Return [X, Y] of the center of cell containing provided text 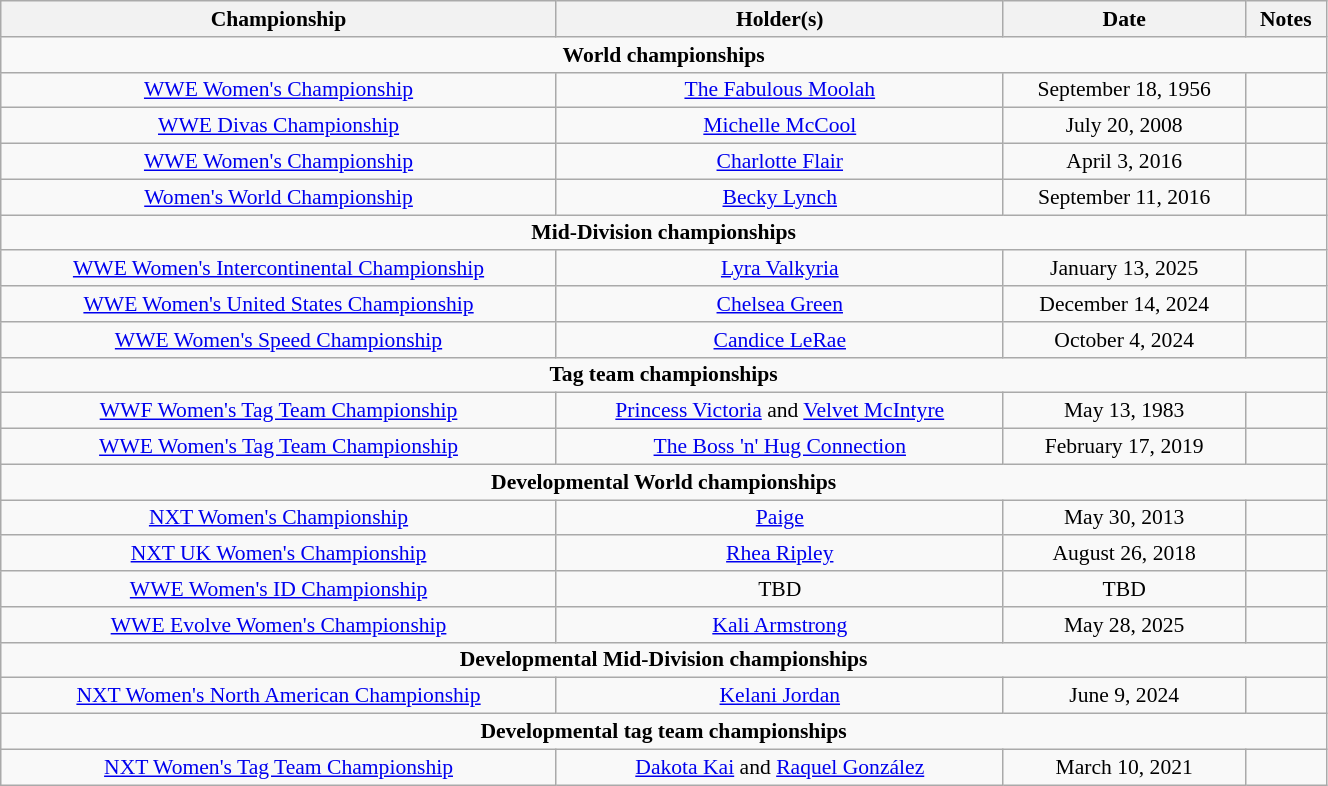
August 26, 2018 [1124, 554]
September 11, 2016 [1124, 197]
Princess Victoria and Velvet McIntyre [780, 411]
The Boss 'n' Hug Connection [780, 447]
Date [1124, 19]
Charlotte Flair [780, 162]
The Fabulous Moolah [780, 90]
Michelle McCool [780, 126]
January 13, 2025 [1124, 269]
Kali Armstrong [780, 625]
Rhea Ripley [780, 554]
July 20, 2008 [1124, 126]
Becky Lynch [780, 197]
Kelani Jordan [780, 696]
Developmental tag team championships [664, 732]
May 28, 2025 [1124, 625]
September 18, 1956 [1124, 90]
October 4, 2024 [1124, 340]
Holder(s) [780, 19]
Paige [780, 518]
June 9, 2024 [1124, 696]
WWE Divas Championship [279, 126]
Chelsea Green [780, 304]
Candice LeRae [780, 340]
WWE Evolve Women's Championship [279, 625]
WWE Women's Tag Team Championship [279, 447]
May 13, 1983 [1124, 411]
WWE Women's United States Championship [279, 304]
Developmental World championships [664, 482]
NXT Women's North American Championship [279, 696]
Women's World Championship [279, 197]
NXT Women's Tag Team Championship [279, 767]
February 17, 2019 [1124, 447]
NXT UK Women's Championship [279, 554]
December 14, 2024 [1124, 304]
April 3, 2016 [1124, 162]
World championships [664, 55]
Dakota Kai and Raquel González [780, 767]
NXT Women's Championship [279, 518]
Tag team championships [664, 375]
WWE Women's Intercontinental Championship [279, 269]
May 30, 2013 [1124, 518]
Developmental Mid-Division championships [664, 660]
Lyra Valkyria [780, 269]
Mid-Division championships [664, 233]
WWE Women's Speed Championship [279, 340]
Championship [279, 19]
WWE Women's ID Championship [279, 589]
WWF Women's Tag Team Championship [279, 411]
Notes [1286, 19]
March 10, 2021 [1124, 767]
